Find where the given text appears and provide that cell's center as [x, y] coordinate. 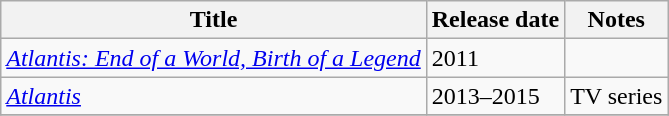
Title [214, 20]
2011 [495, 58]
Notes [616, 20]
Release date [495, 20]
2013–2015 [495, 96]
Atlantis: End of a World, Birth of a Legend [214, 58]
Atlantis [214, 96]
TV series [616, 96]
